Output the (X, Y) coordinate of the center of the cell containing the given text.  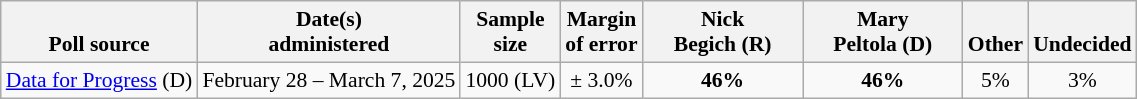
1000 (LV) (510, 80)
MaryPeltola (D) (883, 32)
February 28 – March 7, 2025 (328, 80)
Undecided (1082, 32)
Data for Progress (D) (100, 80)
Marginof error (601, 32)
NickBegich (R) (723, 32)
Date(s)administered (328, 32)
Other (996, 32)
5% (996, 80)
Samplesize (510, 32)
Poll source (100, 32)
3% (1082, 80)
± 3.0% (601, 80)
